Scan for the cell matching the given text and deliver its (X, Y) coordinate at center. 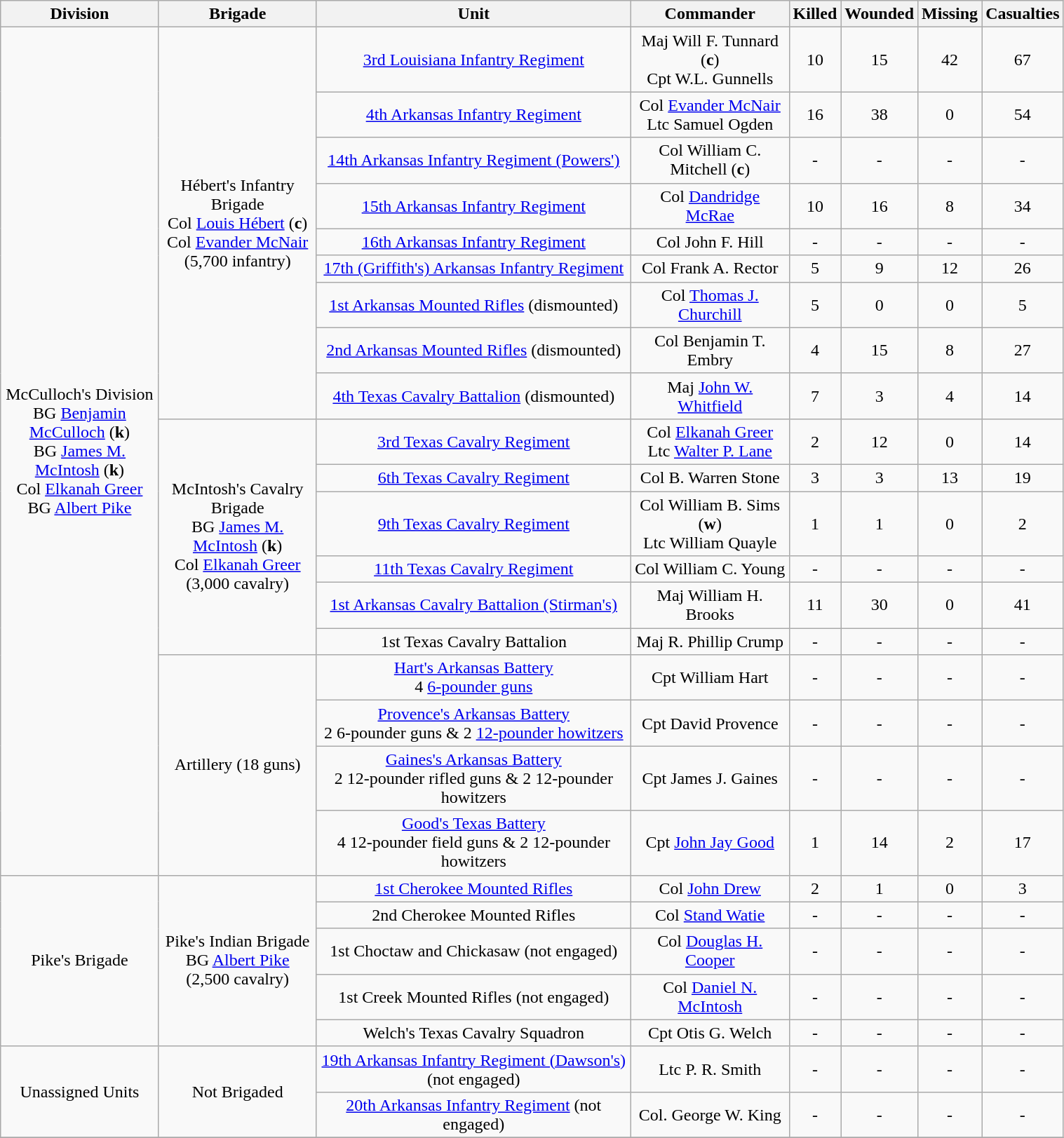
Hébert's Infantry BrigadeCol Louis Hébert (c)Col Evander McNair(5,700 infantry) (237, 223)
15th Arkansas Infantry Regiment (473, 206)
McCulloch's DivisionBG Benjamin McCulloch (k)BG James M. McIntosh (k)Col Elkanah GreerBG Albert Pike (80, 452)
Col Evander McNairLtc Samuel Ogden (710, 115)
Cpt William Hart (710, 677)
Col John Drew (710, 888)
Col Elkanah GreerLtc Walter P. Lane (710, 442)
Cpt James J. Gaines (710, 778)
7 (815, 395)
41 (1023, 606)
17 (1023, 843)
30 (880, 606)
3rd Louisiana Infantry Regiment (473, 60)
Col Benjamin T. Embry (710, 351)
Col Daniel N. McIntosh (710, 997)
Col. George W. King (710, 1115)
Welch's Texas Cavalry Squadron (473, 1033)
67 (1023, 60)
6th Texas Cavalry Regiment (473, 477)
Col B. Warren Stone (710, 477)
Cpt John Jay Good (710, 843)
4th Texas Cavalry Battalion (dismounted) (473, 395)
42 (950, 60)
Unassigned Units (80, 1092)
54 (1023, 115)
2nd Arkansas Mounted Rifles (dismounted) (473, 351)
1st Choctaw and Chickasaw (not engaged) (473, 951)
McIntosh's Cavalry BrigadeBG James M. McIntosh (k)Col Elkanah Greer(3,000 cavalry) (237, 536)
Artillery (18 guns) (237, 765)
Col Stand Watie (710, 915)
27 (1023, 351)
Col William C. Mitchell (c) (710, 160)
17th (Griffith's) Arkansas Infantry Regiment (473, 269)
Col Frank A. Rector (710, 269)
34 (1023, 206)
Not Brigaded (237, 1092)
Cpt David Provence (710, 724)
Maj John W. Whitfield (710, 395)
19 (1023, 477)
Casualties (1023, 14)
Gaines's Arkansas Battery2 12-pounder rifled guns & 2 12-pounder howitzers (473, 778)
38 (880, 115)
Good's Texas Battery4 12-pounder field guns & 2 12-pounder howitzers (473, 843)
1st Cherokee Mounted Rifles (473, 888)
Maj Will F. Tunnard (c)Cpt W.L. Gunnells (710, 60)
14th Arkansas Infantry Regiment (Powers') (473, 160)
3rd Texas Cavalry Regiment (473, 442)
Maj William H. Brooks (710, 606)
19th Arkansas Infantry Regiment (Dawson's)(not engaged) (473, 1069)
Wounded (880, 14)
1st Arkansas Cavalry Battalion (Stirman's) (473, 606)
Hart's Arkansas Battery4 6-pounder guns (473, 677)
1st Arkansas Mounted Rifles (dismounted) (473, 304)
Col William B. Sims (w)Ltc William Quayle (710, 523)
Col William C. Young (710, 569)
Col Thomas J. Churchill (710, 304)
Col Dandridge McRae (710, 206)
Killed (815, 14)
2nd Cherokee Mounted Rifles (473, 915)
26 (1023, 269)
Col Douglas H. Cooper (710, 951)
4th Arkansas Infantry Regiment (473, 115)
Maj R. Phillip Crump (710, 642)
20th Arkansas Infantry Regiment (not engaged) (473, 1115)
Unit (473, 14)
Cpt Otis G. Welch (710, 1033)
11 (815, 606)
16th Arkansas Infantry Regiment (473, 242)
Division (80, 14)
9 (880, 269)
1st Texas Cavalry Battalion (473, 642)
Missing (950, 14)
9th Texas Cavalry Regiment (473, 523)
Ltc P. R. Smith (710, 1069)
Col John F. Hill (710, 242)
Pike's Indian BrigadeBG Albert Pike(2,500 cavalry) (237, 961)
1st Creek Mounted Rifles (not engaged) (473, 997)
13 (950, 477)
Pike's Brigade (80, 961)
Provence's Arkansas Battery2 6-pounder guns & 2 12-pounder howitzers (473, 724)
Commander (710, 14)
11th Texas Cavalry Regiment (473, 569)
Brigade (237, 14)
